Provide the [X, Y] coordinate of the cell's center where the given text is located.  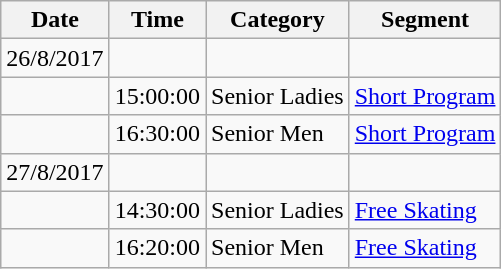
15:00:00 [157, 96]
Category [278, 20]
16:30:00 [157, 134]
Time [157, 20]
27/8/2017 [55, 172]
26/8/2017 [55, 58]
16:20:00 [157, 248]
Segment [425, 20]
Date [55, 20]
14:30:00 [157, 210]
